Provide the [x, y] coordinate of the cell's center where the given text is located.  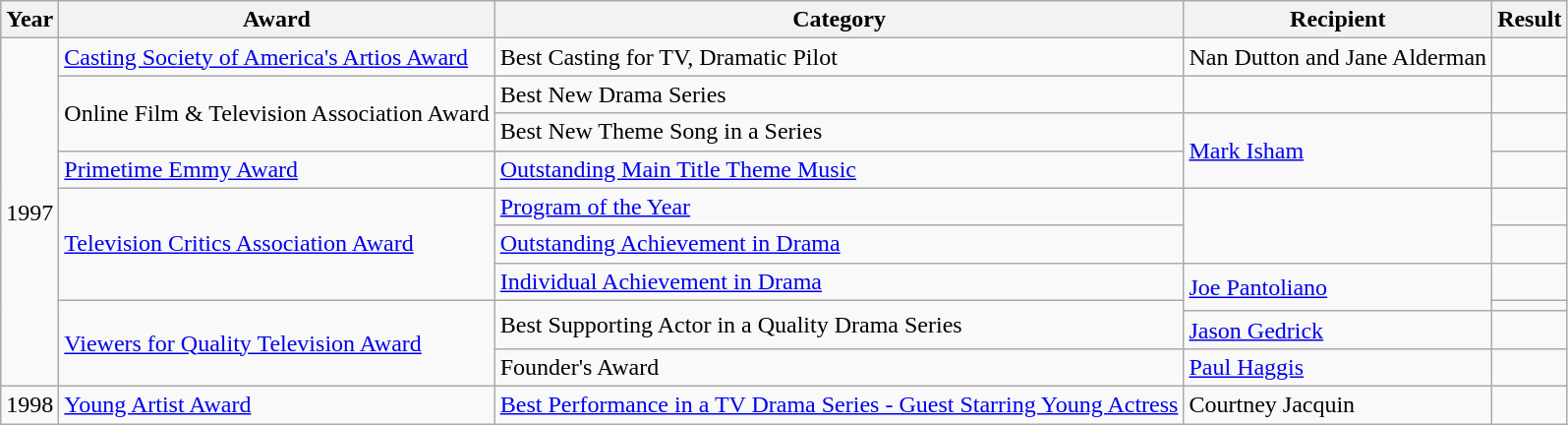
1997 [29, 212]
Program of the Year [840, 207]
Award [277, 20]
Founder's Award [840, 367]
Television Critics Association Award [277, 244]
Courtney Jacquin [1338, 404]
Young Artist Award [277, 404]
Best Supporting Actor in a Quality Drama Series [840, 325]
Primetime Emmy Award [277, 169]
Casting Society of America's Artios Award [277, 57]
Outstanding Achievement in Drama [840, 244]
Outstanding Main Title Theme Music [840, 169]
Year [29, 20]
Joe Pantoliano [1338, 287]
Best Performance in a TV Drama Series - Guest Starring Young Actress [840, 404]
Online Film & Television Association Award [277, 113]
Result [1530, 20]
1998 [29, 404]
Individual Achievement in Drama [840, 281]
Recipient [1338, 20]
Category [840, 20]
Mark Isham [1338, 151]
Best New Drama Series [840, 94]
Nan Dutton and Jane Alderman [1338, 57]
Best New Theme Song in a Series [840, 132]
Best Casting for TV, Dramatic Pilot [840, 57]
Paul Haggis [1338, 367]
Jason Gedrick [1338, 330]
Viewers for Quality Television Award [277, 342]
